Locate the cell with the specified text and output its [x, y] center coordinate. 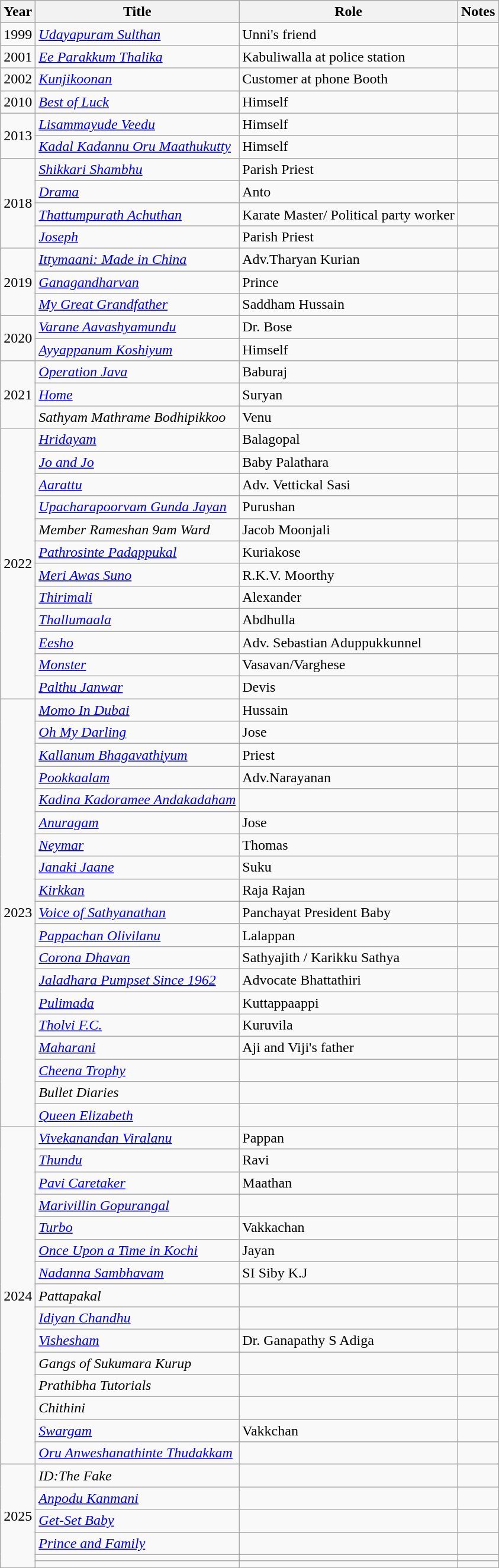
Ganagandharvan [137, 282]
Anuragam [137, 822]
Suryan [349, 395]
Baburaj [349, 372]
Maathan [349, 1183]
Janaki Jaane [137, 867]
Pattapakal [137, 1295]
Turbo [137, 1228]
Member Rameshan 9am Ward [137, 530]
Thirimali [137, 597]
Ee Parakkum Thalika [137, 57]
Panchayat President Baby [349, 912]
Home [137, 395]
Oru Anweshanathinte Thudakkam [137, 1453]
Get-Set Baby [137, 1521]
Notes [478, 12]
Operation Java [137, 372]
Kadal Kadannu Oru Maathukutty [137, 147]
Corona Dhavan [137, 957]
Palthu Janwar [137, 688]
2013 [18, 135]
Prathibha Tutorials [137, 1386]
Drama [137, 192]
Kabuliwalla at police station [349, 57]
1999 [18, 34]
Vishesham [137, 1340]
Anto [349, 192]
Unni's friend [349, 34]
Monster [137, 665]
Maharani [137, 1048]
Vakkachan [349, 1228]
Abdhulla [349, 620]
Ravi [349, 1160]
Vakkchan [349, 1431]
Role [349, 12]
2022 [18, 563]
Raja Rajan [349, 890]
Year [18, 12]
2018 [18, 203]
2025 [18, 1516]
Title [137, 12]
Vivekanandan Viralanu [137, 1138]
Ayyappanum Koshiyum [137, 350]
Baby Palathara [349, 462]
Pavi Caretaker [137, 1183]
Kirkkan [137, 890]
Aarattu [137, 485]
Anpodu Kanmani [137, 1498]
Thomas [349, 845]
Saddham Hussain [349, 305]
2021 [18, 395]
Customer at phone Booth [349, 79]
2020 [18, 338]
Marivillin Gopurangal [137, 1205]
Udayapuram Sulthan [137, 34]
Bullet Diaries [137, 1093]
2019 [18, 282]
Oh My Darling [137, 733]
ID:The Fake [137, 1476]
Devis [349, 688]
SI Siby K.J [349, 1273]
Adv.Tharyan Kurian [349, 259]
Suku [349, 867]
Pookkaalam [137, 777]
Nadanna Sambhavam [137, 1273]
Neymar [137, 845]
Idiyan Chandhu [137, 1318]
Joseph [137, 237]
Karate Master/ Political party worker [349, 214]
Kuttappaappi [349, 1003]
Pathrosinte Padappukal [137, 552]
2010 [18, 102]
Adv. Vettickal Sasi [349, 485]
Swargam [137, 1431]
Jo and Jo [137, 462]
My Great Grandfather [137, 305]
Jacob Moonjali [349, 530]
Kadina Kadoramee Andakadaham [137, 800]
Dr. Ganapathy S Adiga [349, 1340]
Hussain [349, 710]
Pappan [349, 1138]
Prince [349, 282]
Thattumpurath Achuthan [137, 214]
Kuriakose [349, 552]
Best of Luck [137, 102]
Eesho [137, 642]
Once Upon a Time in Kochi [137, 1250]
2001 [18, 57]
Hridayam [137, 440]
Pappachan Olivilanu [137, 935]
Cheena Trophy [137, 1070]
Kunjikoonan [137, 79]
Adv.Narayanan [349, 777]
Alexander [349, 597]
Jayan [349, 1250]
Ittymaani: Made in China [137, 259]
Meri Awas Suno [137, 575]
Prince and Family [137, 1543]
Tholvi F.C. [137, 1025]
Thallumaala [137, 620]
Varane Aavashyamundu [137, 327]
Jaladhara Pumpset Since 1962 [137, 980]
Lisammayude Veedu [137, 124]
Kuruvila [349, 1025]
2024 [18, 1296]
Sathyam Mathrame Bodhipikkoo [137, 417]
Momo In Dubai [137, 710]
Balagopal [349, 440]
Priest [349, 755]
Advocate Bhattathiri [349, 980]
Upacharapoorvam Gunda Jayan [137, 507]
Kallanum Bhagavathiyum [137, 755]
Voice of Sathyanathan [137, 912]
Gangs of Sukumara Kurup [137, 1363]
Adv. Sebastian Aduppukkunnel [349, 642]
Thundu [137, 1160]
Lalappan [349, 935]
Aji and Viji's father [349, 1048]
2002 [18, 79]
Dr. Bose [349, 327]
Sathyajith / Karikku Sathya [349, 957]
Venu [349, 417]
Vasavan/Varghese [349, 665]
Purushan [349, 507]
R.K.V. Moorthy [349, 575]
2023 [18, 912]
Queen Elizabeth [137, 1115]
Chithini [137, 1408]
Pulimada [137, 1003]
Shikkari Shambhu [137, 169]
